Return [X, Y] of the center of cell containing provided text 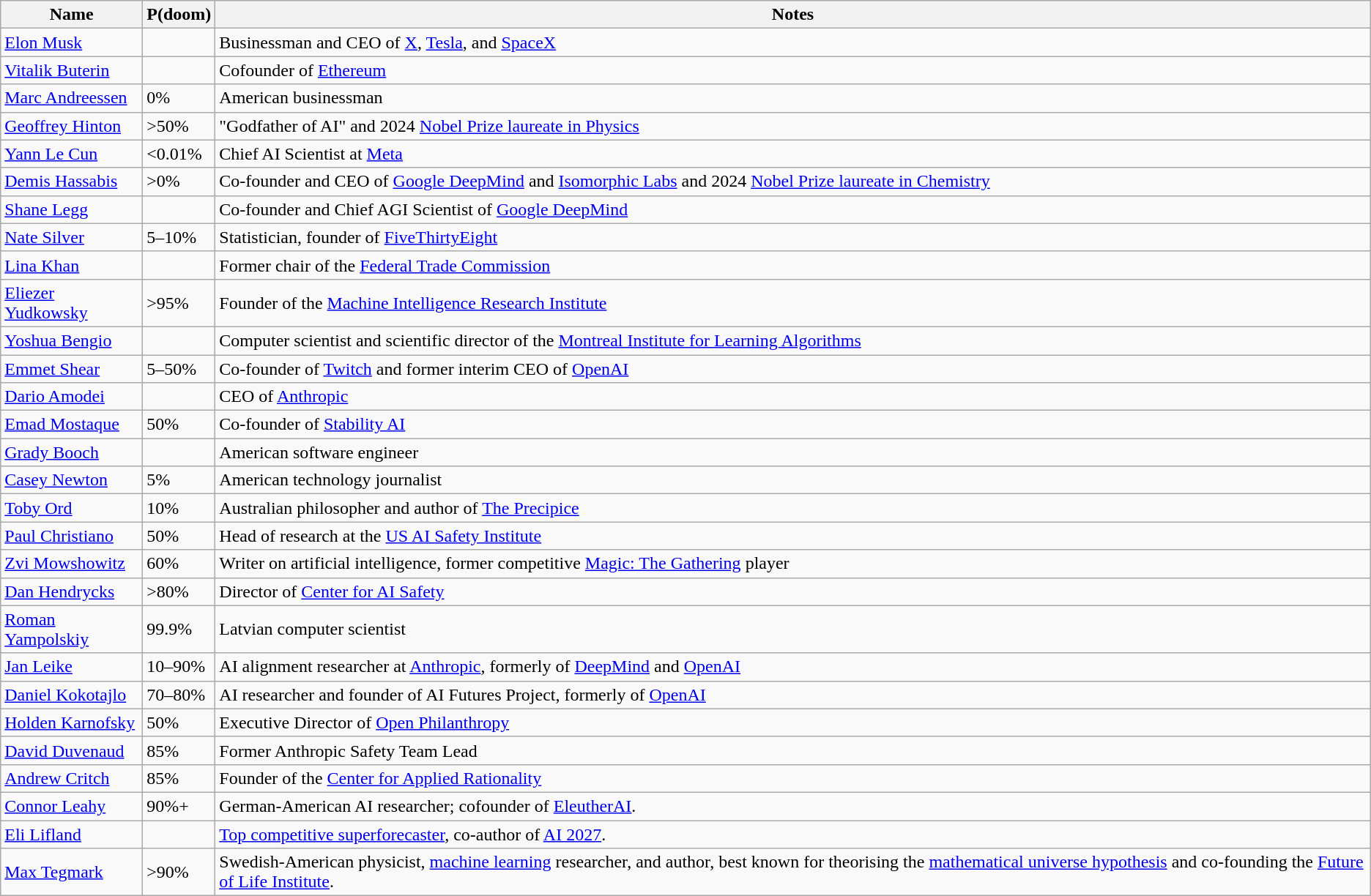
Former Anthropic Safety Team Lead [792, 750]
"Godfather of AI" and 2024 Nobel Prize laureate in Physics [792, 126]
CEO of Anthropic [792, 397]
Former chair of the Federal Trade Commission [792, 265]
Connor Leahy [72, 806]
Eliezer Yudkowsky [72, 303]
Emad Mostaque [72, 425]
Businessman and CEO of X, Tesla, and SpaceX [792, 42]
Writer on artificial intelligence, former competitive Magic: The Gathering player [792, 564]
99.9% [179, 630]
70–80% [179, 695]
5–10% [179, 237]
Holden Karnofsky [72, 723]
Grady Booch [72, 452]
10% [179, 508]
American software engineer [792, 452]
>90% [179, 873]
Co-founder of Twitch and former interim CEO of OpenAI [792, 368]
Notes [792, 15]
Nate Silver [72, 237]
Max Tegmark [72, 873]
Dario Amodei [72, 397]
American technology journalist [792, 480]
Co-founder and Chief AGI Scientist of Google DeepMind [792, 209]
Founder of the Center for Applied Rationality [792, 778]
Zvi Mowshowitz [72, 564]
Chief AI Scientist at Meta [792, 154]
Founder of the Machine Intelligence Research Institute [792, 303]
0% [179, 98]
AI researcher and founder of AI Futures Project, formerly of OpenAI [792, 695]
German-American AI researcher; cofounder of EleutherAI. [792, 806]
>50% [179, 126]
P(doom) [179, 15]
Lina Khan [72, 265]
Dan Hendrycks [72, 591]
Demis Hassabis [72, 182]
Cofounder of Ethereum [792, 70]
Geoffrey Hinton [72, 126]
Vitalik Buterin [72, 70]
Head of research at the US AI Safety Institute [792, 536]
>80% [179, 591]
Latvian computer scientist [792, 630]
Marc Andreessen [72, 98]
Jan Leike [72, 667]
90%+ [179, 806]
Daniel Kokotajlo [72, 695]
5–50% [179, 368]
Co-founder of Stability AI [792, 425]
Casey Newton [72, 480]
10–90% [179, 667]
Top competitive superforecaster, co-author of AI 2027. [792, 834]
American businessman [792, 98]
Computer scientist and scientific director of the Montreal Institute for Learning Algorithms [792, 340]
Director of Center for AI Safety [792, 591]
Paul Christiano [72, 536]
Name [72, 15]
Roman Yampolskiy [72, 630]
<0.01% [179, 154]
Shane Legg [72, 209]
AI alignment researcher at Anthropic, formerly of DeepMind and OpenAI [792, 667]
Emmet Shear [72, 368]
Yann Le Cun [72, 154]
Yoshua Bengio [72, 340]
60% [179, 564]
Statistician, founder of FiveThirtyEight [792, 237]
>95% [179, 303]
Executive Director of Open Philanthropy [792, 723]
Andrew Critch [72, 778]
Toby Ord [72, 508]
Elon Musk [72, 42]
5% [179, 480]
>0% [179, 182]
David Duvenaud [72, 750]
Eli Lifland [72, 834]
Australian philosopher and author of The Precipice [792, 508]
Co-founder and CEO of Google DeepMind and Isomorphic Labs and 2024 Nobel Prize laureate in Chemistry [792, 182]
